Determine the [X, Y] coordinate at the center of the cell enclosing the given text.  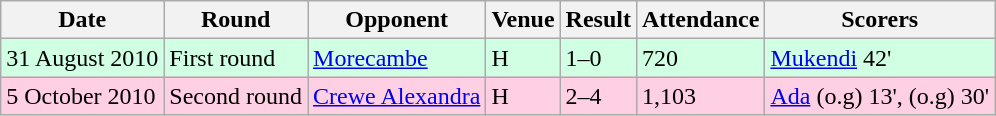
Venue [523, 20]
Ada (o.g) 13', (o.g) 30' [880, 96]
1–0 [598, 58]
1,103 [700, 96]
Morecambe [397, 58]
Date [82, 20]
720 [700, 58]
Scorers [880, 20]
Mukendi 42' [880, 58]
Opponent [397, 20]
5 October 2010 [82, 96]
Crewe Alexandra [397, 96]
31 August 2010 [82, 58]
First round [236, 58]
Result [598, 20]
2–4 [598, 96]
Second round [236, 96]
Round [236, 20]
Attendance [700, 20]
